Extract the (X, Y) coordinate from the center of the cell holding the provided text.  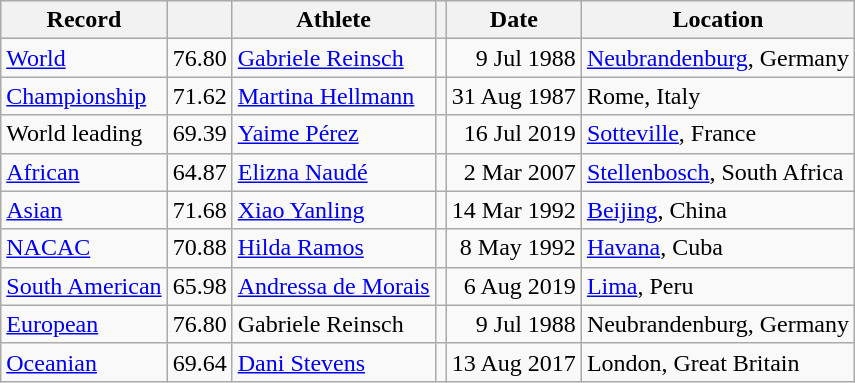
World leading (84, 134)
Athlete (334, 20)
6 Aug 2019 (514, 286)
African (84, 172)
Date (514, 20)
London, Great Britain (718, 362)
70.88 (200, 248)
Stellenbosch, South Africa (718, 172)
71.62 (200, 96)
Rome, Italy (718, 96)
Location (718, 20)
Sotteville, France (718, 134)
Asian (84, 210)
Yaime Pérez (334, 134)
69.39 (200, 134)
Dani Stevens (334, 362)
Xiao Yanling (334, 210)
Andressa de Morais (334, 286)
69.64 (200, 362)
16 Jul 2019 (514, 134)
European (84, 324)
64.87 (200, 172)
2 Mar 2007 (514, 172)
14 Mar 1992 (514, 210)
Championship (84, 96)
Havana, Cuba (718, 248)
Hilda Ramos (334, 248)
Elizna Naudé (334, 172)
8 May 1992 (514, 248)
Beijing, China (718, 210)
31 Aug 1987 (514, 96)
South American (84, 286)
Record (84, 20)
Lima, Peru (718, 286)
13 Aug 2017 (514, 362)
World (84, 58)
Martina Hellmann (334, 96)
Oceanian (84, 362)
NACAC (84, 248)
65.98 (200, 286)
71.68 (200, 210)
